Provide the (x, y) coordinate of the cell's center where the given text is located.  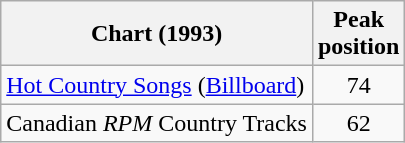
62 (358, 123)
Chart (1993) (157, 34)
Canadian RPM Country Tracks (157, 123)
Peakposition (358, 34)
Hot Country Songs (Billboard) (157, 85)
74 (358, 85)
